Extract the (x, y) coordinate from the center of the cell holding the provided text.  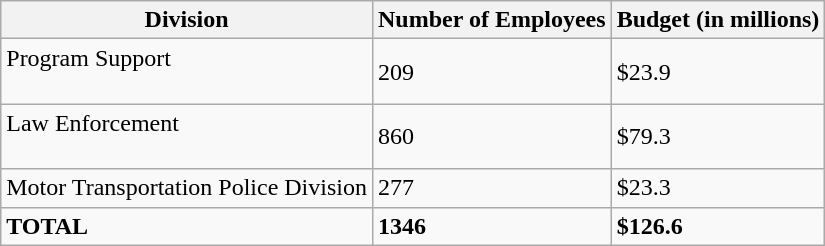
$23.3 (718, 188)
TOTAL (187, 226)
Number of Employees (492, 20)
$79.3 (718, 136)
$23.9 (718, 72)
Budget (in millions) (718, 20)
1346 (492, 226)
$126.6 (718, 226)
Division (187, 20)
Motor Transportation Police Division (187, 188)
Law Enforcement (187, 136)
Program Support (187, 72)
209 (492, 72)
860 (492, 136)
277 (492, 188)
